From the cell containing the given text, extract its center point as (X, Y) coordinate. 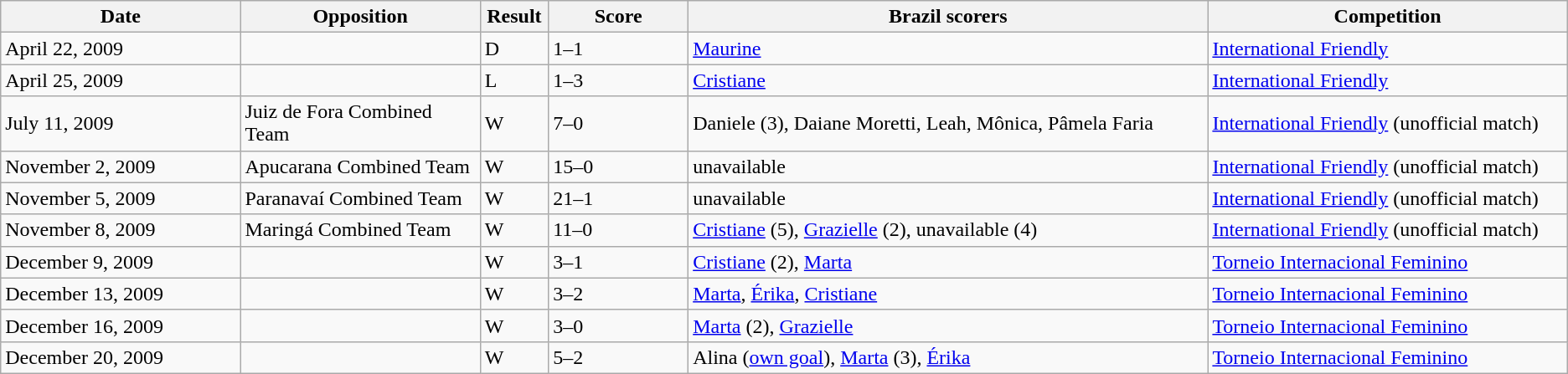
Apucarana Combined Team (360, 167)
Marta, Érika, Cristiane (948, 294)
Cristiane (5), Grazielle (2), unavailable (4) (948, 230)
3–1 (618, 262)
5–2 (618, 357)
Opposition (360, 17)
December 16, 2009 (121, 325)
December 20, 2009 (121, 357)
Result (514, 17)
Alina (own goal), Marta (3), Érika (948, 357)
15–0 (618, 167)
11–0 (618, 230)
April 25, 2009 (121, 80)
Daniele (3), Daiane Moretti, Leah, Mônica, Pâmela Faria (948, 124)
3–2 (618, 294)
21–1 (618, 198)
7–0 (618, 124)
November 8, 2009 (121, 230)
November 2, 2009 (121, 167)
Maringá Combined Team (360, 230)
November 5, 2009 (121, 198)
Cristiane (948, 80)
December 9, 2009 (121, 262)
Score (618, 17)
Date (121, 17)
3–0 (618, 325)
Paranavaí Combined Team (360, 198)
L (514, 80)
April 22, 2009 (121, 49)
Marta (2), Grazielle (948, 325)
Juiz de Fora Combined Team (360, 124)
Cristiane (2), Marta (948, 262)
D (514, 49)
Maurine (948, 49)
Brazil scorers (948, 17)
July 11, 2009 (121, 124)
1–1 (618, 49)
December 13, 2009 (121, 294)
1–3 (618, 80)
Competition (1387, 17)
